Detect which cell encompasses the target text, then output its [X, Y] center coordinate. 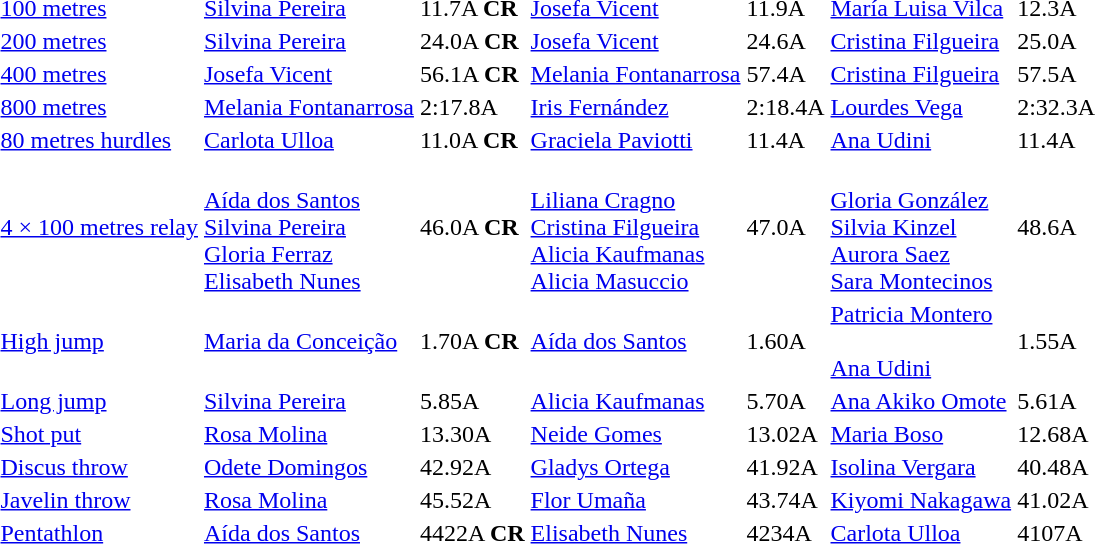
Isolina Vergara [921, 467]
Carlota Ulloa [308, 140]
Aída dos Santos [636, 341]
Flor Umaña [636, 500]
42.92A [472, 467]
2:17.8A [472, 107]
Maria da Conceição [308, 341]
Ana Akiko Omote [921, 401]
Maria Boso [921, 434]
5.85A [472, 401]
1.60A [786, 341]
47.0A [786, 227]
Graciela Paviotti [636, 140]
11.4A [786, 140]
Iris Fernández [636, 107]
24.0A CR [472, 41]
46.0A CR [472, 227]
57.4A [786, 74]
56.1A CR [472, 74]
1.70A CR [472, 341]
Odete Domingos [308, 467]
Liliana CragnoCristina FilgueiraAlicia KaufmanasAlicia Masuccio [636, 227]
45.52A [472, 500]
41.92A [786, 467]
Patricia Montero Ana Udini [921, 341]
Neide Gomes [636, 434]
Aída dos SantosSilvina PereiraGloria FerrazElisabeth Nunes [308, 227]
5.70A [786, 401]
Gloria GonzálezSilvia KinzelAurora SaezSara Montecinos [921, 227]
13.02A [786, 434]
43.74A [786, 500]
13.30A [472, 434]
2:18.4A [786, 107]
11.0A CR [472, 140]
Lourdes Vega [921, 107]
Alicia Kaufmanas [636, 401]
24.6A [786, 41]
Ana Udini [921, 140]
Kiyomi Nakagawa [921, 500]
Gladys Ortega [636, 467]
